Find where the given text appears and provide that cell's center as (X, Y) coordinate. 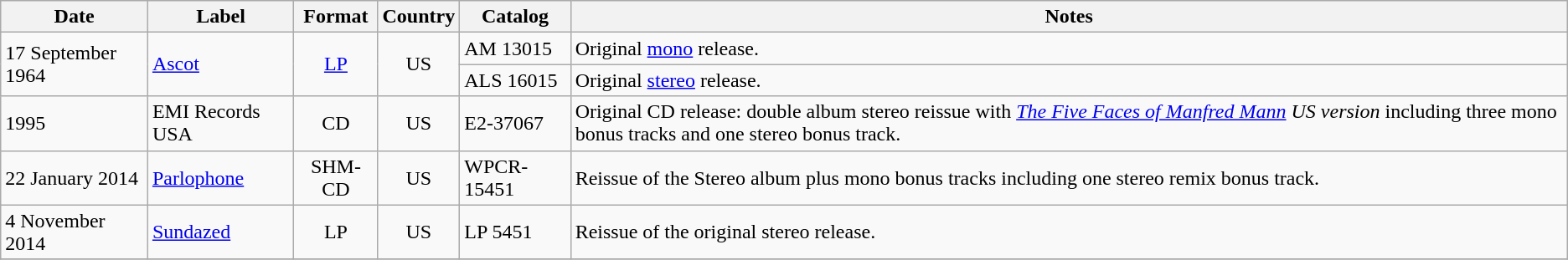
ALS 16015 (515, 80)
Catalog (515, 17)
Reissue of the original stereo release. (1069, 232)
SHM-CD (336, 177)
Ascot (220, 64)
LP 5451 (515, 232)
WPCR-15451 (515, 177)
1995 (75, 124)
Country (419, 17)
CD (336, 124)
Notes (1069, 17)
E2-37067 (515, 124)
Original mono release. (1069, 48)
Label (220, 17)
17 September 1964 (75, 64)
AM 13015 (515, 48)
22 January 2014 (75, 177)
Original stereo release. (1069, 80)
Format (336, 17)
Sundazed (220, 232)
Date (75, 17)
EMI Records USA (220, 124)
4 November 2014 (75, 232)
Reissue of the Stereo album plus mono bonus tracks including one stereo remix bonus track. (1069, 177)
Parlophone (220, 177)
